Provide the (X, Y) coordinate of the cell's center where the given text is located.  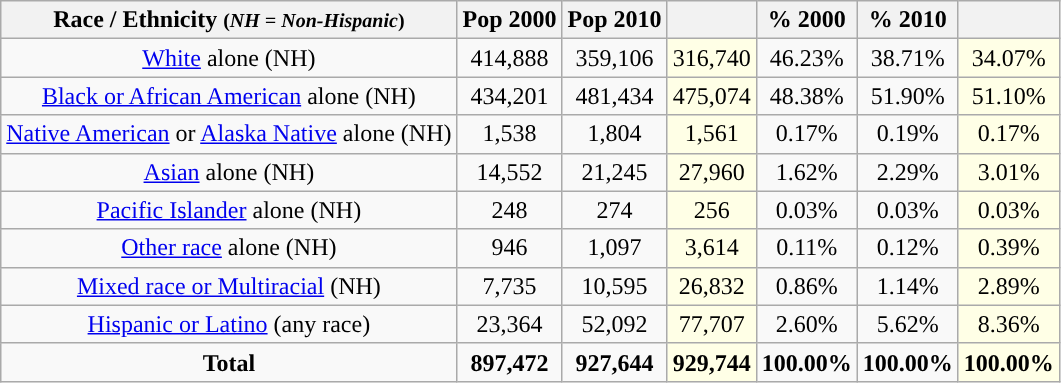
434,201 (510, 96)
0.12% (908, 248)
Hispanic or Latino (any race) (229, 324)
14,552 (510, 172)
34.07% (1008, 58)
0.11% (806, 248)
Black or African American alone (NH) (229, 96)
3,614 (712, 248)
White alone (NH) (229, 58)
256 (712, 210)
1.62% (806, 172)
2.29% (908, 172)
1,561 (712, 134)
1,538 (510, 134)
274 (614, 210)
23,364 (510, 324)
929,744 (712, 362)
0.39% (1008, 248)
Native American or Alaska Native alone (NH) (229, 134)
Pop 2000 (510, 20)
27,960 (712, 172)
3.01% (1008, 172)
946 (510, 248)
% 2010 (908, 20)
Pop 2010 (614, 20)
1,097 (614, 248)
359,106 (614, 58)
46.23% (806, 58)
1,804 (614, 134)
927,644 (614, 362)
897,472 (510, 362)
52,092 (614, 324)
0.19% (908, 134)
10,595 (614, 286)
Total (229, 362)
8.36% (1008, 324)
Asian alone (NH) (229, 172)
51.90% (908, 96)
38.71% (908, 58)
Other race alone (NH) (229, 248)
48.38% (806, 96)
5.62% (908, 324)
2.60% (806, 324)
Pacific Islander alone (NH) (229, 210)
77,707 (712, 324)
21,245 (614, 172)
414,888 (510, 58)
475,074 (712, 96)
0.86% (806, 286)
2.89% (1008, 286)
Race / Ethnicity (NH = Non-Hispanic) (229, 20)
248 (510, 210)
% 2000 (806, 20)
1.14% (908, 286)
51.10% (1008, 96)
481,434 (614, 96)
316,740 (712, 58)
26,832 (712, 286)
Mixed race or Multiracial (NH) (229, 286)
7,735 (510, 286)
